Identify which cell holds the provided text, then report its [X, Y] central coordinate. 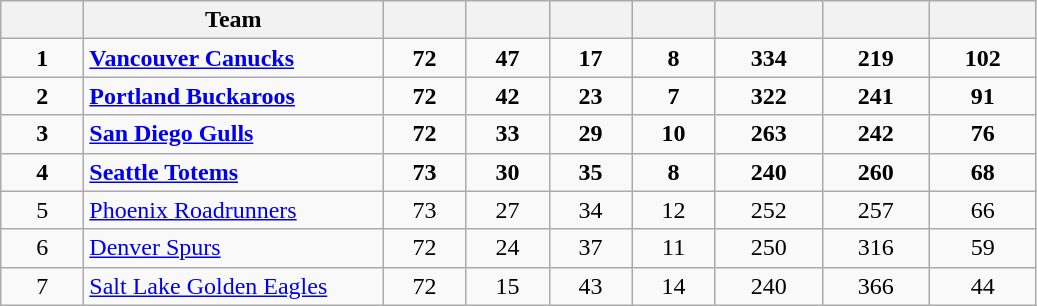
35 [590, 172]
Salt Lake Golden Eagles [234, 286]
102 [982, 58]
17 [590, 58]
4 [42, 172]
Phoenix Roadrunners [234, 210]
76 [982, 134]
68 [982, 172]
Vancouver Canucks [234, 58]
6 [42, 248]
43 [590, 286]
14 [674, 286]
2 [42, 96]
366 [876, 286]
242 [876, 134]
3 [42, 134]
27 [508, 210]
47 [508, 58]
322 [768, 96]
11 [674, 248]
Denver Spurs [234, 248]
250 [768, 248]
316 [876, 248]
42 [508, 96]
44 [982, 286]
12 [674, 210]
10 [674, 134]
33 [508, 134]
15 [508, 286]
24 [508, 248]
5 [42, 210]
91 [982, 96]
263 [768, 134]
257 [876, 210]
260 [876, 172]
Portland Buckaroos [234, 96]
241 [876, 96]
Team [234, 20]
Seattle Totems [234, 172]
334 [768, 58]
66 [982, 210]
252 [768, 210]
30 [508, 172]
59 [982, 248]
37 [590, 248]
23 [590, 96]
1 [42, 58]
219 [876, 58]
San Diego Gulls [234, 134]
29 [590, 134]
34 [590, 210]
